Find where the given text appears and provide that cell's center as [X, Y] coordinate. 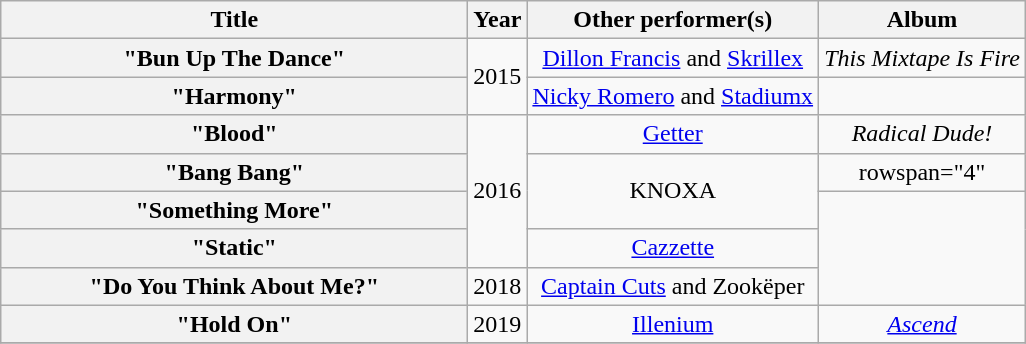
Other performer(s) [673, 20]
"Something More" [234, 210]
rowspan="4" [922, 172]
Year [498, 20]
KNOXA [673, 191]
Dillon Francis and Skrillex [673, 58]
2019 [498, 324]
This Mixtape Is Fire [922, 58]
2015 [498, 77]
"Hold On" [234, 324]
"Blood" [234, 134]
Illenium [673, 324]
Getter [673, 134]
Album [922, 20]
"Static" [234, 248]
Nicky Romero and Stadiumx [673, 96]
2016 [498, 191]
"Bun Up The Dance" [234, 58]
Cazzette [673, 248]
Radical Dude! [922, 134]
2018 [498, 286]
"Harmony" [234, 96]
Title [234, 20]
Captain Cuts and Zookëper [673, 286]
"Bang Bang" [234, 172]
"Do You Think About Me?" [234, 286]
Ascend [922, 324]
